Pinpoint the cell where the given text exists, returning its (x, y) midpoint coordinate. 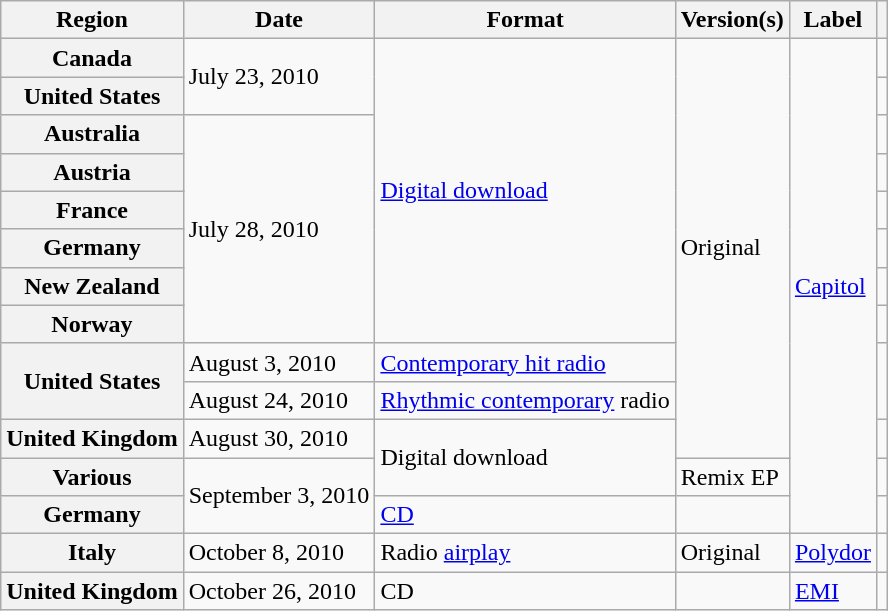
September 3, 2010 (279, 496)
Austria (92, 172)
New Zealand (92, 286)
July 28, 2010 (279, 229)
Contemporary hit radio (525, 362)
Australia (92, 134)
Norway (92, 324)
Italy (92, 553)
Version(s) (732, 20)
Format (525, 20)
Capitol (832, 286)
Label (832, 20)
August 24, 2010 (279, 400)
EMI (832, 591)
France (92, 210)
Region (92, 20)
October 8, 2010 (279, 553)
August 3, 2010 (279, 362)
Polydor (832, 553)
October 26, 2010 (279, 591)
Radio airplay (525, 553)
Rhythmic contemporary radio (525, 400)
Various (92, 477)
Remix EP (732, 477)
August 30, 2010 (279, 438)
July 23, 2010 (279, 77)
Canada (92, 58)
Date (279, 20)
